Output the [x, y] coordinate of the center of the cell containing the given text.  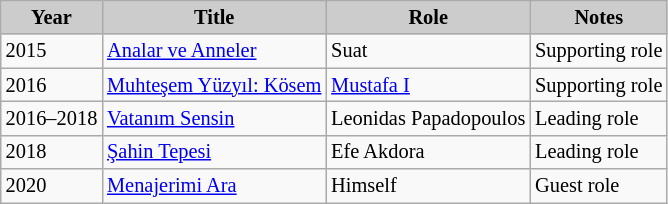
Role [428, 17]
2020 [52, 186]
Menajerimi Ara [214, 186]
Guest role [598, 186]
2015 [52, 51]
2016 [52, 85]
Analar ve Anneler [214, 51]
Himself [428, 186]
Leonidas Papadopoulos [428, 118]
Muhteşem Yüzyıl: Kösem [214, 85]
2018 [52, 152]
Mustafa I [428, 85]
Suat [428, 51]
Title [214, 17]
Şahin Tepesi [214, 152]
2016–2018 [52, 118]
Year [52, 17]
Efe Akdora [428, 152]
Notes [598, 17]
Vatanım Sensin [214, 118]
